Determine the (x, y) coordinate at the center of the cell enclosing the given text.  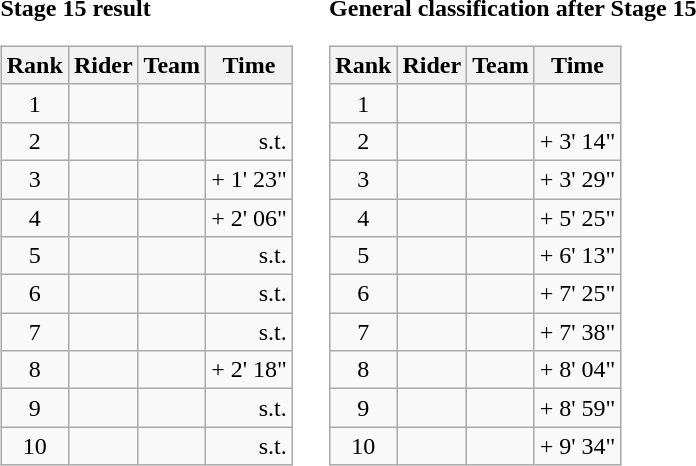
+ 3' 29" (578, 179)
+ 7' 25" (578, 294)
+ 3' 14" (578, 141)
+ 1' 23" (250, 179)
+ 7' 38" (578, 332)
+ 6' 13" (578, 256)
+ 5' 25" (578, 217)
+ 2' 18" (250, 370)
+ 8' 59" (578, 408)
+ 2' 06" (250, 217)
+ 8' 04" (578, 370)
+ 9' 34" (578, 446)
